Capture the cell that displays the provided text and extract its (X, Y) central coordinate. 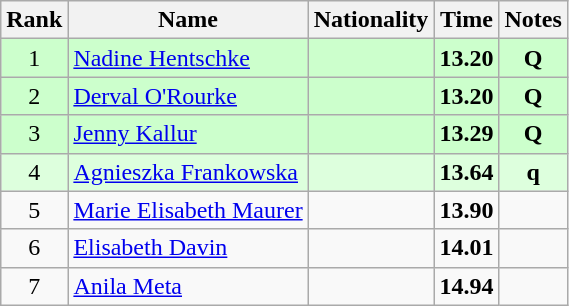
Marie Elisabeth Maurer (188, 210)
Name (188, 20)
Notes (533, 20)
13.64 (466, 172)
Nationality (371, 20)
Jenny Kallur (188, 134)
Agnieszka Frankowska (188, 172)
5 (34, 210)
14.01 (466, 248)
Time (466, 20)
2 (34, 96)
6 (34, 248)
Nadine Hentschke (188, 58)
1 (34, 58)
13.29 (466, 134)
Rank (34, 20)
7 (34, 286)
3 (34, 134)
Elisabeth Davin (188, 248)
13.90 (466, 210)
Derval O'Rourke (188, 96)
14.94 (466, 286)
4 (34, 172)
q (533, 172)
Anila Meta (188, 286)
